Capture the cell that displays the provided text and extract its [X, Y] central coordinate. 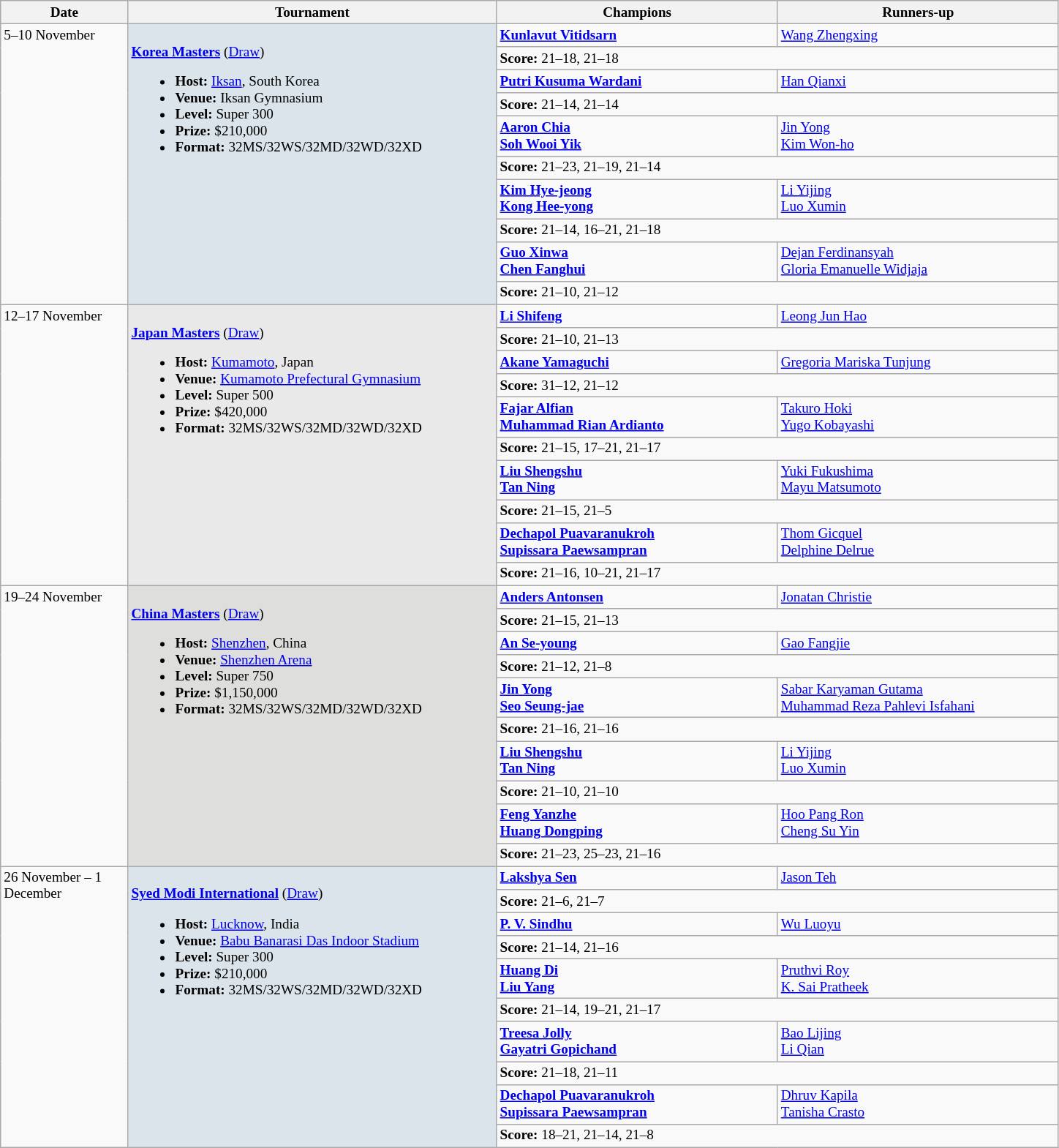
Wu Luoyu [918, 924]
Gao Fangjie [918, 643]
Score: 21–18, 21–11 [777, 1073]
Pruthvi Roy K. Sai Pratheek [918, 978]
Treesa Jolly Gayatri Gopichand [637, 1041]
China Masters (Draw)Host: Shenzhen, ChinaVenue: Shenzhen ArenaLevel: Super 750Prize: $1,150,000Format: 32MS/32WS/32MD/32WD/32XD [312, 726]
Score: 21–23, 21–19, 21–14 [777, 168]
Takuro Hoki Yugo Kobayashi [918, 417]
Jin Yong Seo Seung-jae [637, 698]
Feng Yanzhe Huang Dongping [637, 823]
Li Shifeng [637, 316]
Score: 21–16, 21–16 [777, 729]
Jin Yong Kim Won-ho [918, 136]
Han Qianxi [918, 81]
Akane Yamaguchi [637, 362]
Score: 21–14, 21–14 [777, 105]
Thom Gicquel Delphine Delrue [918, 542]
Anders Antonsen [637, 597]
Lakshya Sen [637, 878]
Yuki Fukushima Mayu Matsumoto [918, 479]
Sabar Karyaman Gutama Muhammad Reza Pahlevi Isfahani [918, 698]
Runners-up [918, 12]
Japan Masters (Draw)Host: Kumamoto, JapanVenue: Kumamoto Prefectural GymnasiumLevel: Super 500Prize: $420,000Format: 32MS/32WS/32MD/32WD/32XD [312, 445]
Wang Zhengxing [918, 35]
Hoo Pang Ron Cheng Su Yin [918, 823]
Bao Lijing Li Qian [918, 1041]
Score: 21–15, 21–13 [777, 620]
Score: 21–15, 21–5 [777, 511]
12–17 November [64, 445]
Huang Di Liu Yang [637, 978]
Guo Xinwa Chen Fanghui [637, 261]
Korea Masters (Draw)Host: Iksan, South KoreaVenue: Iksan GymnasiumLevel: Super 300Prize: $210,000Format: 32MS/32WS/32MD/32WD/32XD [312, 164]
Fajar Alfian Muhammad Rian Ardianto [637, 417]
Kim Hye-jeong Kong Hee-yong [637, 199]
Score: 21–10, 21–13 [777, 339]
Score: 21–14, 19–21, 21–17 [777, 1010]
Score: 21–6, 21–7 [777, 901]
Aaron Chia Soh Wooi Yik [637, 136]
Gregoria Mariska Tunjung [918, 362]
P. V. Sindhu [637, 924]
Score: 31–12, 21–12 [777, 386]
5–10 November [64, 164]
26 November – 1 December [64, 1007]
Leong Jun Hao [918, 316]
Score: 21–12, 21–8 [777, 667]
Score: 21–18, 21–18 [777, 59]
Kunlavut Vitidsarn [637, 35]
Date [64, 12]
An Se-young [637, 643]
Score: 21–10, 21–10 [777, 792]
Jonatan Christie [918, 597]
Score: 21–14, 21–16 [777, 948]
Score: 21–23, 25–23, 21–16 [777, 855]
Score: 21–15, 17–21, 21–17 [777, 449]
Tournament [312, 12]
Score: 21–10, 21–12 [777, 293]
Dhruv Kapila Tanisha Crasto [918, 1104]
Dejan Ferdinansyah Gloria Emanuelle Widjaja [918, 261]
19–24 November [64, 726]
Champions [637, 12]
Putri Kusuma Wardani [637, 81]
Jason Teh [918, 878]
Score: 21–14, 16–21, 21–18 [777, 230]
Score: 21–16, 10–21, 21–17 [777, 574]
Score: 18–21, 21–14, 21–8 [777, 1136]
